Search for the cell housing the specified text and yield its (X, Y) center coordinate. 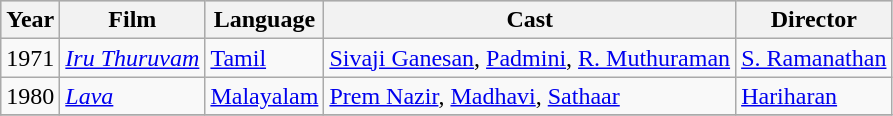
Prem Nazir, Madhavi, Sathaar (530, 96)
Hariharan (814, 96)
Language (264, 20)
Lava (132, 96)
Sivaji Ganesan, Padmini, R. Muthuraman (530, 58)
1980 (30, 96)
S. Ramanathan (814, 58)
Year (30, 20)
Director (814, 20)
Iru Thuruvam (132, 58)
1971 (30, 58)
Malayalam (264, 96)
Film (132, 20)
Cast (530, 20)
Tamil (264, 58)
